Identify which cell holds the provided text, then report its [x, y] central coordinate. 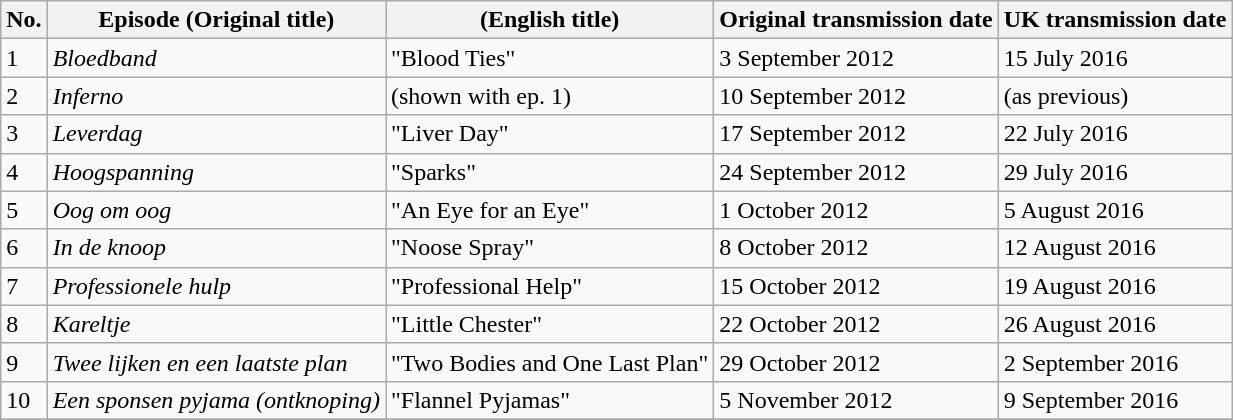
5 August 2016 [1115, 210]
"Little Chester" [550, 324]
9 September 2016 [1115, 400]
Leverdag [216, 134]
Hoogspanning [216, 172]
(English title) [550, 20]
9 [24, 362]
10 September 2012 [856, 96]
Episode (Original title) [216, 20]
No. [24, 20]
24 September 2012 [856, 172]
8 October 2012 [856, 248]
Twee lijken en een laatste plan [216, 362]
29 July 2016 [1115, 172]
22 October 2012 [856, 324]
"Flannel Pyjamas" [550, 400]
Professionele hulp [216, 286]
"An Eye for an Eye" [550, 210]
1 [24, 58]
4 [24, 172]
Inferno [216, 96]
"Sparks" [550, 172]
19 August 2016 [1115, 286]
17 September 2012 [856, 134]
Original transmission date [856, 20]
"Professional Help" [550, 286]
3 [24, 134]
Bloedband [216, 58]
3 September 2012 [856, 58]
"Two Bodies and One Last Plan" [550, 362]
(as previous) [1115, 96]
5 November 2012 [856, 400]
(shown with ep. 1) [550, 96]
22 July 2016 [1115, 134]
7 [24, 286]
12 August 2016 [1115, 248]
2 [24, 96]
5 [24, 210]
15 October 2012 [856, 286]
6 [24, 248]
8 [24, 324]
29 October 2012 [856, 362]
Kareltje [216, 324]
Een sponsen pyjama (ontknoping) [216, 400]
UK transmission date [1115, 20]
"Liver Day" [550, 134]
15 July 2016 [1115, 58]
"Blood Ties" [550, 58]
26 August 2016 [1115, 324]
10 [24, 400]
"Noose Spray" [550, 248]
1 October 2012 [856, 210]
Oog om oog [216, 210]
2 September 2016 [1115, 362]
In de knoop [216, 248]
